Identify which cell holds the provided text, then report its [x, y] central coordinate. 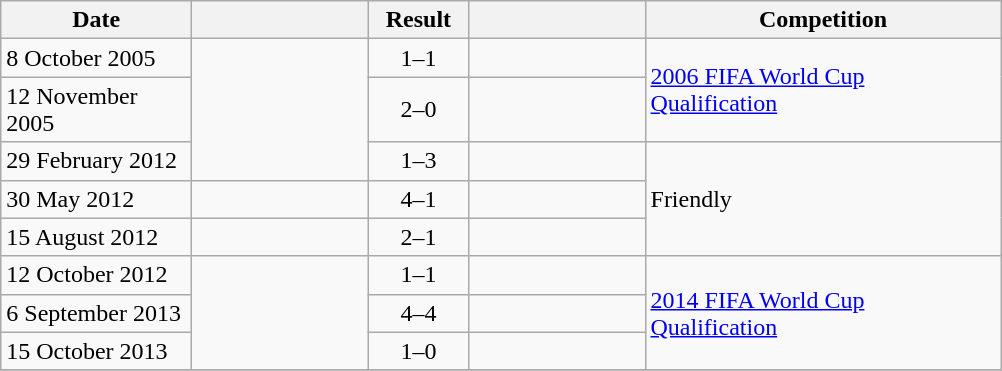
Competition [823, 20]
2–0 [418, 110]
Result [418, 20]
30 May 2012 [96, 199]
2–1 [418, 237]
Date [96, 20]
4–4 [418, 313]
15 October 2013 [96, 351]
Friendly [823, 199]
4–1 [418, 199]
6 September 2013 [96, 313]
12 November 2005 [96, 110]
2014 FIFA World Cup Qualification [823, 313]
15 August 2012 [96, 237]
1–3 [418, 161]
1–0 [418, 351]
2006 FIFA World Cup Qualification [823, 90]
29 February 2012 [96, 161]
8 October 2005 [96, 58]
12 October 2012 [96, 275]
